Find where the given text appears and provide that cell's center as (X, Y) coordinate. 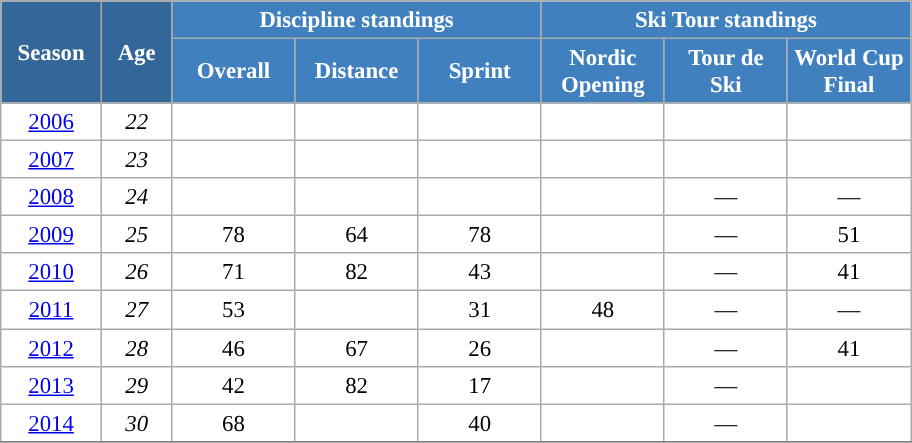
Discipline standings (356, 20)
30 (136, 423)
27 (136, 310)
Age (136, 52)
40 (480, 423)
71 (234, 273)
42 (234, 385)
31 (480, 310)
NordicOpening (602, 72)
2014 (52, 423)
25 (136, 235)
2012 (52, 348)
2008 (52, 197)
2007 (52, 160)
24 (136, 197)
23 (136, 160)
World CupFinal (848, 72)
17 (480, 385)
48 (602, 310)
53 (234, 310)
Ski Tour standings (726, 20)
43 (480, 273)
22 (136, 122)
28 (136, 348)
2009 (52, 235)
64 (356, 235)
2010 (52, 273)
51 (848, 235)
2011 (52, 310)
Distance (356, 72)
Overall (234, 72)
46 (234, 348)
2013 (52, 385)
2006 (52, 122)
Sprint (480, 72)
29 (136, 385)
Tour deSki (726, 72)
Season (52, 52)
67 (356, 348)
68 (234, 423)
